Find where the given text appears and provide that cell's center as [X, Y] coordinate. 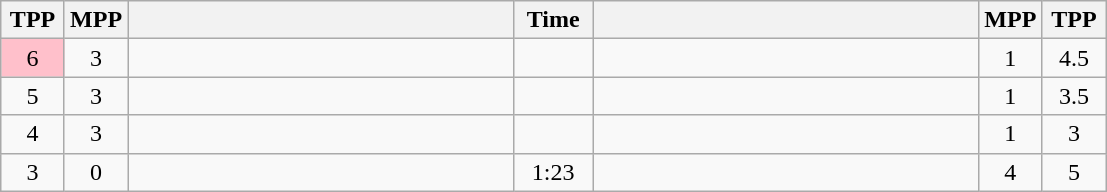
1:23 [554, 172]
3.5 [1074, 96]
Time [554, 20]
6 [33, 58]
0 [96, 172]
4.5 [1074, 58]
